Find where the given text appears and provide that cell's center as [x, y] coordinate. 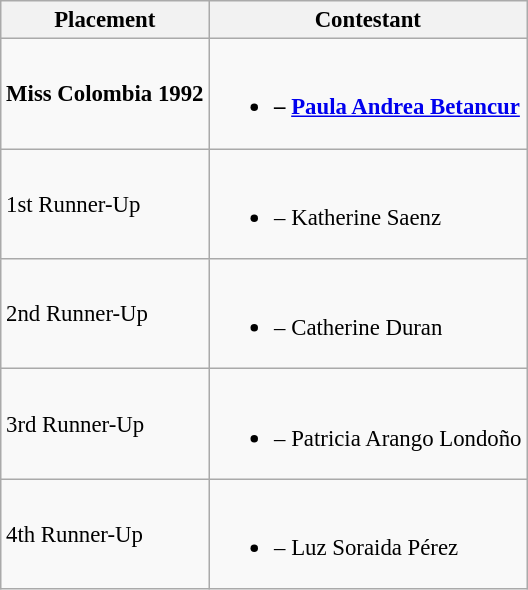
3rd Runner-Up [105, 424]
– Luz Soraida Pérez [368, 534]
Placement [105, 20]
2nd Runner-Up [105, 314]
Contestant [368, 20]
Miss Colombia 1992 [105, 94]
1st Runner-Up [105, 204]
4th Runner-Up [105, 534]
– Paula Andrea Betancur [368, 94]
– Patricia Arango Londoño [368, 424]
– Katherine Saenz [368, 204]
– Catherine Duran [368, 314]
